From the cell containing the given text, extract its center point as [X, Y] coordinate. 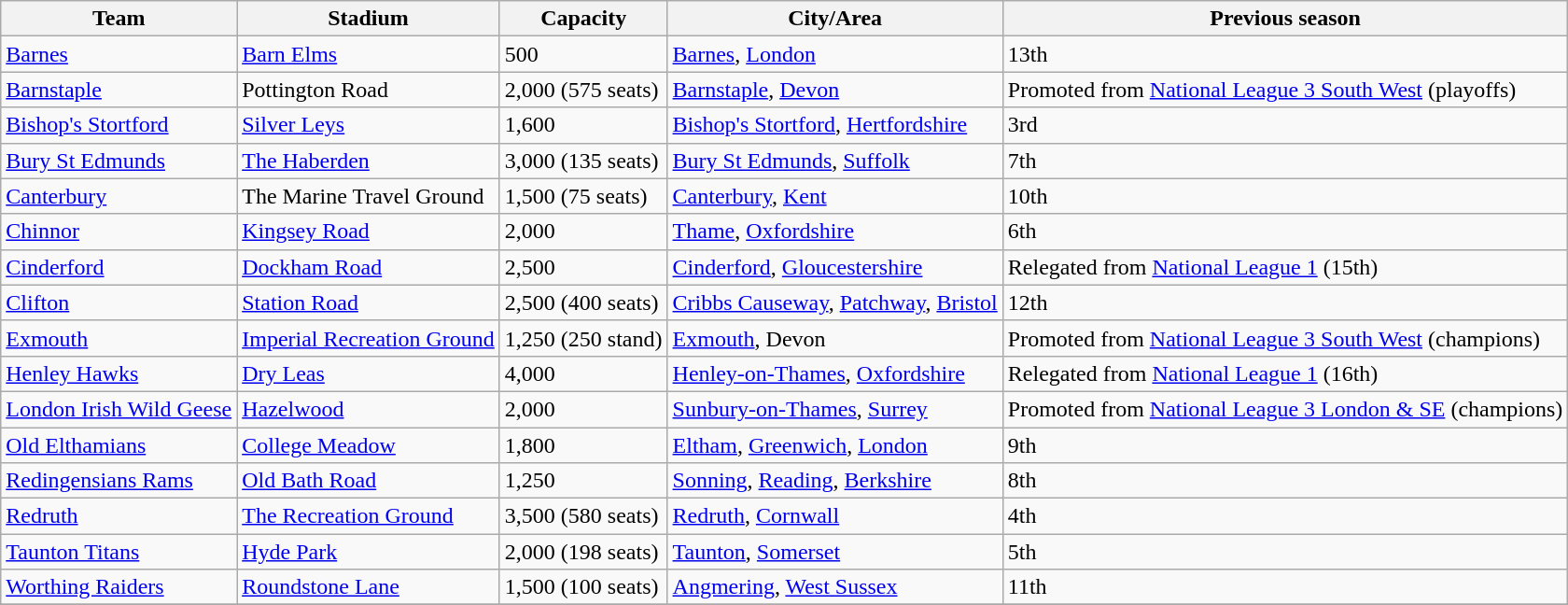
City/Area [834, 19]
Relegated from National League 1 (15th) [1285, 267]
Team [119, 19]
Capacity [583, 19]
Clifton [119, 302]
Relegated from National League 1 (16th) [1285, 373]
5th [1285, 552]
2,500 [583, 267]
Old Bath Road [369, 481]
Barnes [119, 54]
Thame, Oxfordshire [834, 232]
Cinderford, Gloucestershire [834, 267]
7th [1285, 161]
Cribbs Causeway, Patchway, Bristol [834, 302]
Dry Leas [369, 373]
Exmouth, Devon [834, 338]
Bury St Edmunds, Suffolk [834, 161]
1,600 [583, 125]
The Recreation Ground [369, 516]
The Haberden [369, 161]
Taunton Titans [119, 552]
3,500 (580 seats) [583, 516]
2,000 (198 seats) [583, 552]
1,250 (250 stand) [583, 338]
500 [583, 54]
1,800 [583, 445]
1,500 (100 seats) [583, 587]
Bishop's Stortford [119, 125]
11th [1285, 587]
2,500 (400 seats) [583, 302]
Imperial Recreation Ground [369, 338]
4,000 [583, 373]
Redingensians Rams [119, 481]
Sunbury-on-Thames, Surrey [834, 409]
1,250 [583, 481]
Barnes, London [834, 54]
3,000 (135 seats) [583, 161]
Henley-on-Thames, Oxfordshire [834, 373]
Promoted from National League 3 South West (playoffs) [1285, 90]
4th [1285, 516]
Redruth, Cornwall [834, 516]
Old Elthamians [119, 445]
Redruth [119, 516]
1,500 (75 seats) [583, 196]
Previous season [1285, 19]
Angmering, West Sussex [834, 587]
Hazelwood [369, 409]
Henley Hawks [119, 373]
Exmouth [119, 338]
The Marine Travel Ground [369, 196]
3rd [1285, 125]
Barnstaple [119, 90]
Hyde Park [369, 552]
Pottington Road [369, 90]
Kingsey Road [369, 232]
13th [1285, 54]
9th [1285, 445]
Chinnor [119, 232]
Sonning, Reading, Berkshire [834, 481]
Bishop's Stortford, Hertfordshire [834, 125]
Bury St Edmunds [119, 161]
London Irish Wild Geese [119, 409]
Taunton, Somerset [834, 552]
Stadium [369, 19]
Barnstaple, Devon [834, 90]
Eltham, Greenwich, London [834, 445]
Silver Leys [369, 125]
Dockham Road [369, 267]
Canterbury [119, 196]
Cinderford [119, 267]
College Meadow [369, 445]
Promoted from National League 3 London & SE (champions) [1285, 409]
6th [1285, 232]
Worthing Raiders [119, 587]
12th [1285, 302]
Roundstone Lane [369, 587]
8th [1285, 481]
10th [1285, 196]
Canterbury, Kent [834, 196]
Promoted from National League 3 South West (champions) [1285, 338]
Station Road [369, 302]
2,000 (575 seats) [583, 90]
Barn Elms [369, 54]
